Scan for the cell matching the given text and deliver its (x, y) coordinate at center. 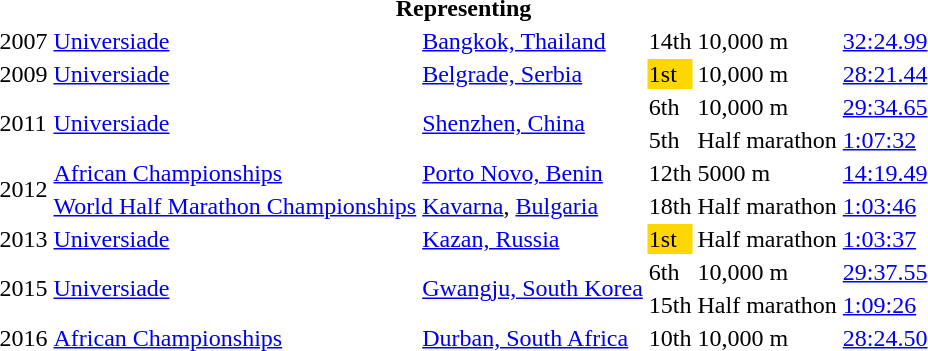
Porto Novo, Benin (533, 173)
Bangkok, Thailand (533, 41)
Kazan, Russia (533, 239)
Belgrade, Serbia (533, 74)
5th (670, 140)
Shenzhen, China (533, 124)
5000 m (767, 173)
18th (670, 206)
World Half Marathon Championships (235, 206)
African Championships (235, 173)
15th (670, 305)
Kavarna, Bulgaria (533, 206)
Gwangju, South Korea (533, 288)
14th (670, 41)
12th (670, 173)
